Identify which cell holds the provided text, then report its (x, y) central coordinate. 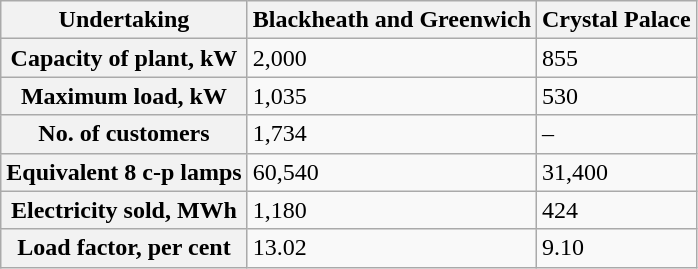
Maximum load, kW (124, 96)
424 (617, 210)
60,540 (392, 172)
530 (617, 96)
Undertaking (124, 20)
855 (617, 58)
Blackheath and Greenwich (392, 20)
31,400 (617, 172)
1,734 (392, 134)
1,035 (392, 96)
Load factor, per cent (124, 248)
No. of customers (124, 134)
Electricity sold, MWh (124, 210)
13.02 (392, 248)
1,180 (392, 210)
Capacity of plant, kW (124, 58)
9.10 (617, 248)
Crystal Palace (617, 20)
2,000 (392, 58)
Equivalent 8 c-p lamps (124, 172)
– (617, 134)
